Detect which cell encompasses the target text, then output its (x, y) center coordinate. 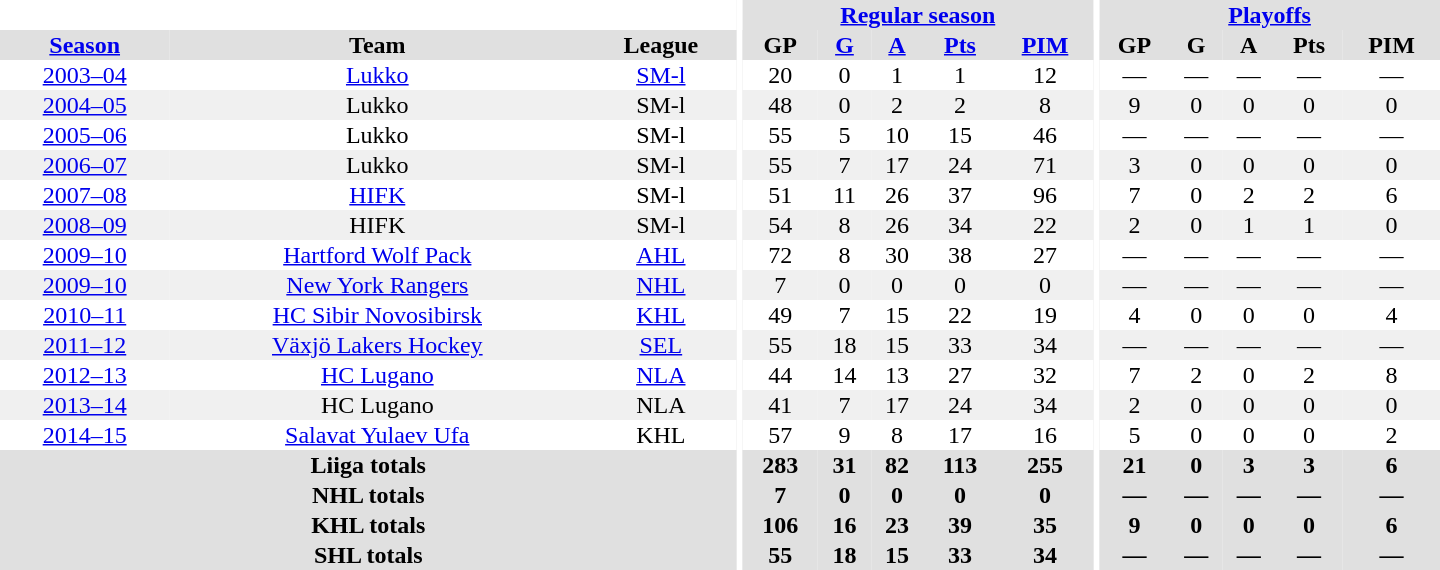
Liiga totals (368, 465)
2012–13 (84, 375)
106 (780, 525)
54 (780, 225)
2003–04 (84, 75)
SEL (660, 345)
2010–11 (84, 315)
14 (844, 375)
20 (780, 75)
96 (1046, 195)
NHL totals (368, 495)
Team (377, 45)
41 (780, 405)
2008–09 (84, 225)
255 (1046, 465)
NHL (660, 285)
10 (898, 135)
2004–05 (84, 105)
Playoffs (1270, 15)
283 (780, 465)
39 (960, 525)
44 (780, 375)
Season (84, 45)
31 (844, 465)
71 (1046, 165)
2005–06 (84, 135)
37 (960, 195)
KHL totals (368, 525)
2006–07 (84, 165)
12 (1046, 75)
HC Sibir Novosibirsk (377, 315)
SHL totals (368, 555)
League (660, 45)
49 (780, 315)
35 (1046, 525)
113 (960, 465)
82 (898, 465)
Salavat Yulaev Ufa (377, 435)
32 (1046, 375)
46 (1046, 135)
23 (898, 525)
2013–14 (84, 405)
21 (1134, 465)
72 (780, 255)
Växjö Lakers Hockey (377, 345)
2014–15 (84, 435)
51 (780, 195)
48 (780, 105)
New York Rangers (377, 285)
13 (898, 375)
Regular season (918, 15)
2011–12 (84, 345)
AHL (660, 255)
2007–08 (84, 195)
38 (960, 255)
Hartford Wolf Pack (377, 255)
19 (1046, 315)
11 (844, 195)
57 (780, 435)
30 (898, 255)
